Locate the cell with the specified text and output its [x, y] center coordinate. 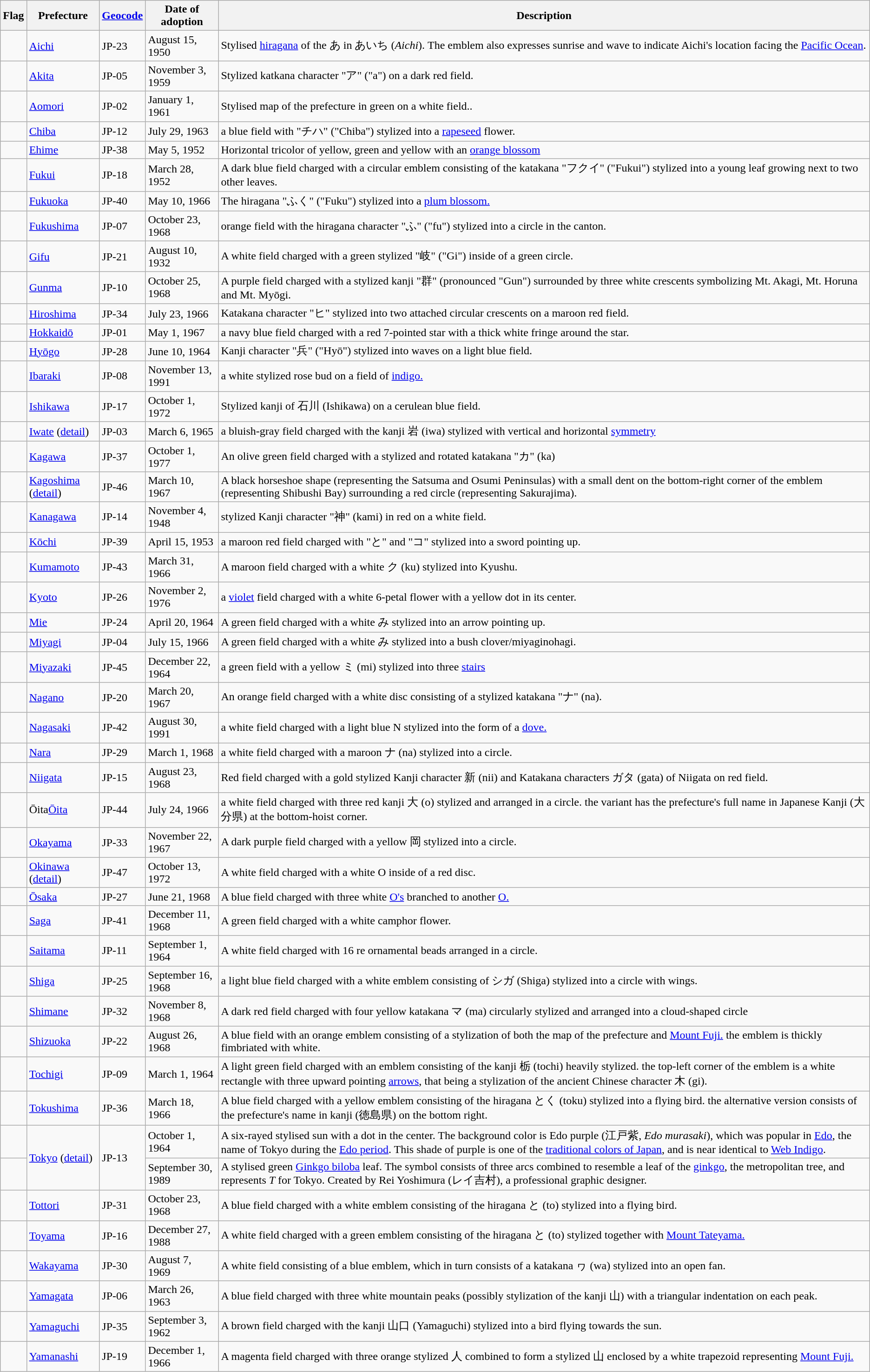
March 6, 1965 [182, 431]
November 3, 1959 [182, 76]
orange field with the hiragana character "ふ" ("fu") stylized into a circle in the canton. [544, 226]
Prefecture [63, 16]
a navy blue field charged with a red 7-pointed star with a thick white fringe around the star. [544, 332]
Kanji character "兵" ("Hyō") stylized into waves on a light blue field. [544, 351]
October 13, 1972 [182, 872]
Ōsaka [63, 896]
April 15, 1953 [182, 542]
a light blue field charged with a white emblem consisting of シガ (Shiga) stylized into a circle with wings. [544, 981]
Katakana character "ヒ" stylized into two attached circular crescents on a maroon red field. [544, 313]
Mie [63, 622]
A green field charged with a white み stylized into an arrow pointing up. [544, 622]
JP-03 [123, 431]
JP-21 [123, 257]
Yamagata [63, 1296]
JP-25 [123, 981]
November 4, 1948 [182, 517]
Nara [63, 753]
September 16, 1968 [182, 981]
November 2, 1976 [182, 597]
JP-13 [123, 1158]
Description [544, 16]
Ishikawa [63, 406]
October 1, 1972 [182, 406]
JP-37 [123, 457]
JP-12 [123, 131]
August 7, 1969 [182, 1266]
August 26, 1968 [182, 1041]
The hiragana "ふく" ("Fuku") stylized into a plum blossom. [544, 201]
Tochigi [63, 1074]
May 5, 1952 [182, 150]
Ehime [63, 150]
Aomori [63, 106]
a white stylized rose bud on a field of indigo. [544, 377]
March 10, 1967 [182, 486]
JP-29 [123, 753]
Horizontal tricolor of yellow, green and yellow with an orange blossom [544, 150]
A brown field charged with the kanji 山口 (Yamaguchi) stylized into a bird flying towards the sun. [544, 1326]
Kumamoto [63, 567]
December 22, 1964 [182, 667]
JP-38 [123, 150]
Fukushima [63, 226]
A dark red field charged with four yellow katakana マ (ma) circularly stylized and arranged into a cloud-shaped circle [544, 1012]
Aichi [63, 46]
Stylised hiragana of the あ in あいち (Aichi). The emblem also expresses sunrise and wave to indicate Aichi's location facing the Pacific Ocean. [544, 46]
November 13, 1991 [182, 377]
JP-31 [123, 1205]
August 30, 1991 [182, 727]
May 1, 1967 [182, 332]
A white field charged with a green emblem consisting of the hiragana と (to) stylized together with Mount Tateyama. [544, 1236]
March 20, 1967 [182, 697]
A blue field charged with three white mountain peaks (possibly stylization of the kanji 山) with a triangular indentation on each peak. [544, 1296]
March 1, 1968 [182, 753]
July 24, 1966 [182, 810]
JP-11 [123, 950]
Geocode [123, 16]
Kōchi [63, 542]
An orange field charged with a white disc consisting of a stylized katakana "ナ" (na). [544, 697]
June 10, 1964 [182, 351]
August 23, 1968 [182, 777]
An olive green field charged with a stylized and rotated katakana "カ" (ka) [544, 457]
March 26, 1963 [182, 1296]
JP-18 [123, 175]
A blue field charged with three white O's branched to another O. [544, 896]
JP-15 [123, 777]
Shizuoka [63, 1041]
A green field charged with a white み stylized into a bush clover/miyaginohagi. [544, 643]
JP-41 [123, 921]
July 23, 1966 [182, 313]
Hyōgo [63, 351]
Fukui [63, 175]
JP-09 [123, 1074]
Miyazaki [63, 667]
Okinawa (detail) [63, 872]
JP-28 [123, 351]
JP-04 [123, 643]
Okayama [63, 842]
Wakayama [63, 1266]
JP-22 [123, 1041]
Kyoto [63, 597]
JP-02 [123, 106]
Flag [13, 16]
March 31, 1966 [182, 567]
Toyama [63, 1236]
JP-39 [123, 542]
A dark purple field charged with a yellow 岡 stylized into a circle. [544, 842]
March 28, 1952 [182, 175]
Yamaguchi [63, 1326]
Red field charged with a gold stylized Kanji character 新 (nii) and Katakana characters ガタ (gata) of Niigata on red field. [544, 777]
a blue field with "チハ" ("Chiba") stylized into a rapeseed flower. [544, 131]
JP-23 [123, 46]
ŌitaŌita [63, 810]
JP-10 [123, 288]
JP-27 [123, 896]
Iwate (detail) [63, 431]
JP-06 [123, 1296]
JP-08 [123, 377]
a bluish-gray field charged with the kanji 岩 (iwa) stylized with vertical and horizontal symmetry [544, 431]
Shiga [63, 981]
December 11, 1968 [182, 921]
JP-33 [123, 842]
A magenta field charged with three orange stylized 人 combined to form a stylized 山 enclosed by a white trapezoid representing Mount Fuji. [544, 1357]
March 18, 1966 [182, 1108]
October 1, 1977 [182, 457]
JP-07 [123, 226]
June 21, 1968 [182, 896]
Stylized katkana character "ア" ("a") on a dark red field. [544, 76]
May 10, 1966 [182, 201]
November 22, 1967 [182, 842]
JP-42 [123, 727]
JP-17 [123, 406]
Yamanashi [63, 1357]
October 25, 1968 [182, 288]
JP-05 [123, 76]
Fukuoka [63, 201]
Nagano [63, 697]
A white field charged with 16 re ornamental beads arranged in a circle. [544, 950]
July 15, 1966 [182, 643]
Nagasaki [63, 727]
JP-40 [123, 201]
Date of adoption [182, 16]
a maroon red field charged with "と" and "コ" stylized into a sword pointing up. [544, 542]
April 20, 1964 [182, 622]
August 10, 1932 [182, 257]
Stylised map of the prefecture in green on a white field.. [544, 106]
Tottori [63, 1205]
Gifu [63, 257]
Kagoshima (detail) [63, 486]
JP-20 [123, 697]
September 3, 1962 [182, 1326]
Miyagi [63, 643]
A maroon field charged with a white ク (ku) stylized into Kyushu. [544, 567]
JP-36 [123, 1108]
A white field consisting of a blue emblem, which in turn consists of a katakana ヮ (wa) stylized into an open fan. [544, 1266]
JP-46 [123, 486]
Tokushima [63, 1108]
December 27, 1988 [182, 1236]
December 1, 1966 [182, 1357]
JP-01 [123, 332]
JP-16 [123, 1236]
stylized Kanji character "神" (kami) in red on a white field. [544, 517]
October 1, 1964 [182, 1142]
Tokyo (detail) [63, 1158]
JP-44 [123, 810]
JP-35 [123, 1326]
A white field charged with a green stylized "岐" ("Gi") inside of a green circle. [544, 257]
September 1, 1964 [182, 950]
a violet field charged with a white 6-petal flower with a yellow dot in its center. [544, 597]
March 1, 1964 [182, 1074]
JP-32 [123, 1012]
a green field with a yellow ミ (mi) stylized into three stairs [544, 667]
Kagawa [63, 457]
Hiroshima [63, 313]
A white field charged with a white O inside of a red disc. [544, 872]
Gunma [63, 288]
Ibaraki [63, 377]
Chiba [63, 131]
January 1, 1961 [182, 106]
August 15, 1950 [182, 46]
Shimane [63, 1012]
JP-47 [123, 872]
JP-34 [123, 313]
JP-26 [123, 597]
A blue field charged with a white emblem consisting of the hiragana と (to) stylized into a flying bird. [544, 1205]
JP-45 [123, 667]
September 30, 1989 [182, 1174]
Stylized kanji of 石川 (Ishikawa) on a cerulean blue field. [544, 406]
Saitama [63, 950]
November 8, 1968 [182, 1012]
JP-24 [123, 622]
Niigata [63, 777]
a white field charged with a maroon ナ (na) stylized into a circle. [544, 753]
a white field charged with a light blue N stylized into the form of a dove. [544, 727]
Hokkaidō [63, 332]
Akita [63, 76]
Kanagawa [63, 517]
JP-19 [123, 1357]
JP-43 [123, 567]
JP-30 [123, 1266]
JP-14 [123, 517]
July 29, 1963 [182, 131]
A green field charged with a white camphor flower. [544, 921]
Saga [63, 921]
